Find where the given text appears and provide that cell's center as (X, Y) coordinate. 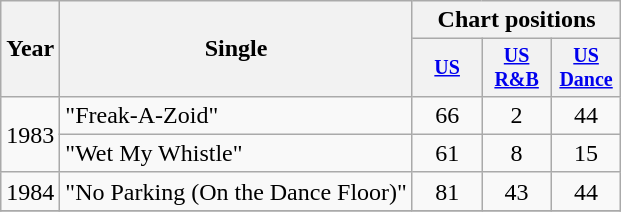
61 (446, 153)
43 (516, 191)
"Freak-A-Zoid" (236, 115)
USR&B (516, 68)
USDance (586, 68)
1984 (30, 191)
15 (586, 153)
Chart positions (516, 20)
Single (236, 49)
2 (516, 115)
"No Parking (On the Dance Floor)" (236, 191)
"Wet My Whistle" (236, 153)
8 (516, 153)
81 (446, 191)
66 (446, 115)
1983 (30, 134)
Year (30, 49)
US (446, 68)
